Locate the cell with the specified text and output its [x, y] center coordinate. 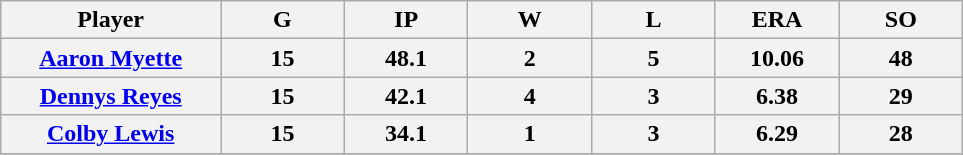
34.1 [406, 134]
6.29 [777, 134]
SO [901, 20]
10.06 [777, 58]
29 [901, 96]
48 [901, 58]
48.1 [406, 58]
6.38 [777, 96]
G [283, 20]
L [654, 20]
Aaron Myette [111, 58]
Colby Lewis [111, 134]
ERA [777, 20]
IP [406, 20]
Dennys Reyes [111, 96]
W [530, 20]
4 [530, 96]
1 [530, 134]
2 [530, 58]
Player [111, 20]
5 [654, 58]
28 [901, 134]
42.1 [406, 96]
